Provide the [X, Y] coordinate of the cell's center where the given text is located.  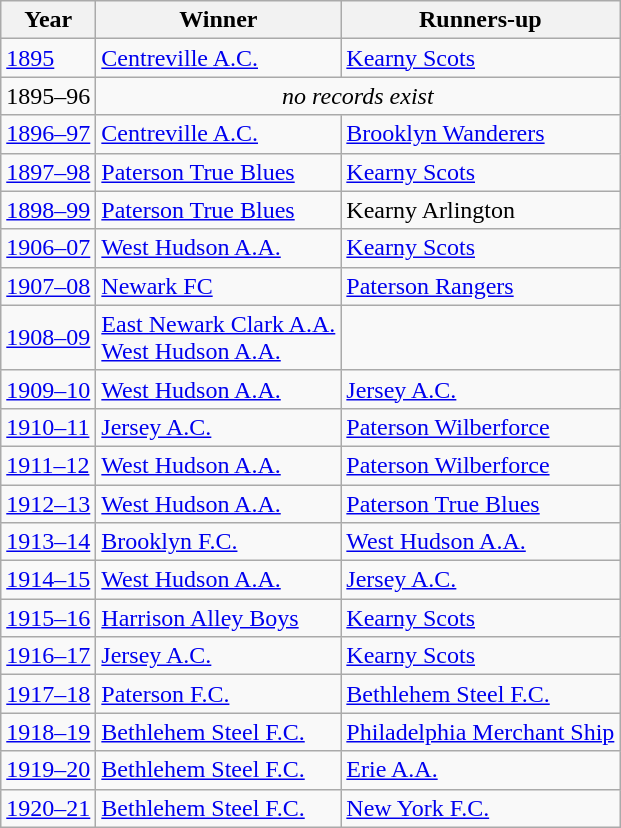
1909–10 [48, 389]
1918–19 [48, 732]
1911–12 [48, 465]
Brooklyn Wanderers [480, 134]
1897–98 [48, 172]
Philadelphia Merchant Ship [480, 732]
Winner [218, 20]
1917–18 [48, 694]
1907–08 [48, 286]
1895–96 [48, 96]
Kearny Arlington [480, 210]
1898–99 [48, 210]
1908–09 [48, 338]
Brooklyn F.C. [218, 542]
1914–15 [48, 580]
Paterson F.C. [218, 694]
1912–13 [48, 503]
1895 [48, 58]
Newark FC [218, 286]
New York F.C. [480, 808]
1920–21 [48, 808]
no records exist [358, 96]
Erie A.A. [480, 770]
Harrison Alley Boys [218, 618]
1913–14 [48, 542]
1910–11 [48, 427]
Year [48, 20]
1915–16 [48, 618]
East Newark Clark A.A.West Hudson A.A. [218, 338]
1916–17 [48, 656]
1906–07 [48, 248]
1896–97 [48, 134]
1919–20 [48, 770]
Runners-up [480, 20]
Paterson Rangers [480, 286]
